Return the [X, Y] coordinate for the center point of the cell that contains the specified text.  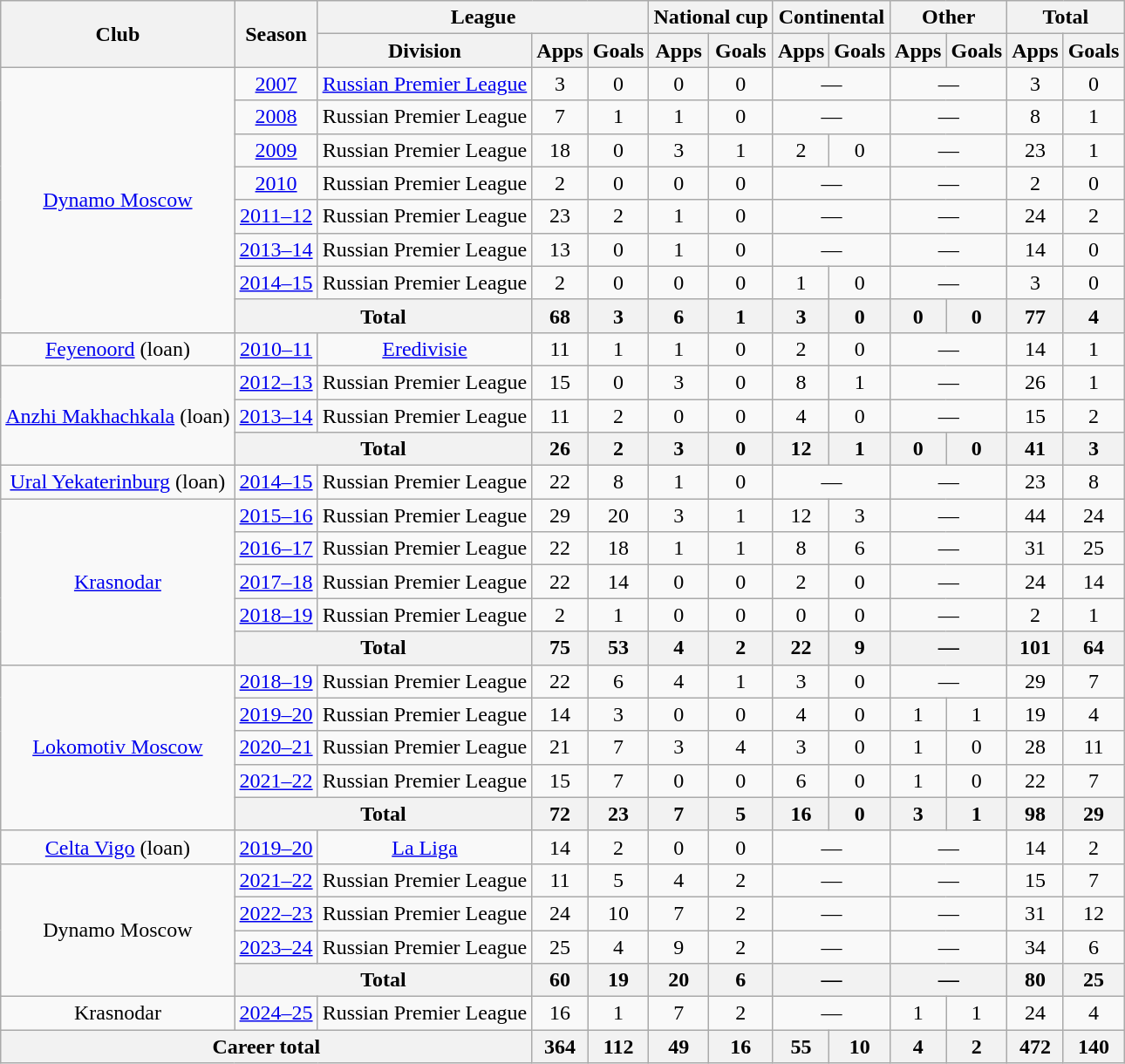
41 [1035, 449]
2023–24 [276, 946]
Lokomotiv Moscow [118, 747]
Other [949, 17]
Feyenoord (loan) [118, 349]
2007 [276, 84]
Club [118, 34]
2011–12 [276, 216]
2009 [276, 150]
2017–18 [276, 582]
2016–17 [276, 549]
55 [801, 1047]
80 [1035, 980]
National cup [711, 17]
68 [560, 316]
21 [560, 747]
64 [1094, 648]
112 [618, 1047]
2022–23 [276, 913]
Season [276, 34]
75 [560, 648]
2010–11 [276, 349]
Continental [831, 17]
44 [1035, 515]
La Liga [425, 847]
2020–21 [276, 747]
28 [1035, 747]
472 [1035, 1047]
49 [678, 1047]
Eredivisie [425, 349]
Ural Yekaterinburg (loan) [118, 482]
2008 [276, 117]
2015–16 [276, 515]
60 [560, 980]
140 [1094, 1047]
72 [560, 814]
2012–13 [276, 382]
League [483, 17]
77 [1035, 316]
13 [560, 249]
98 [1035, 814]
2010 [276, 183]
2024–25 [276, 1013]
364 [560, 1047]
Career total [267, 1047]
Anzhi Makhachkala (loan) [118, 415]
Division [425, 51]
Celta Vigo (loan) [118, 847]
53 [618, 648]
101 [1035, 648]
34 [1035, 946]
